For the text-containing cell, return its midpoint in (x, y) coordinate format. 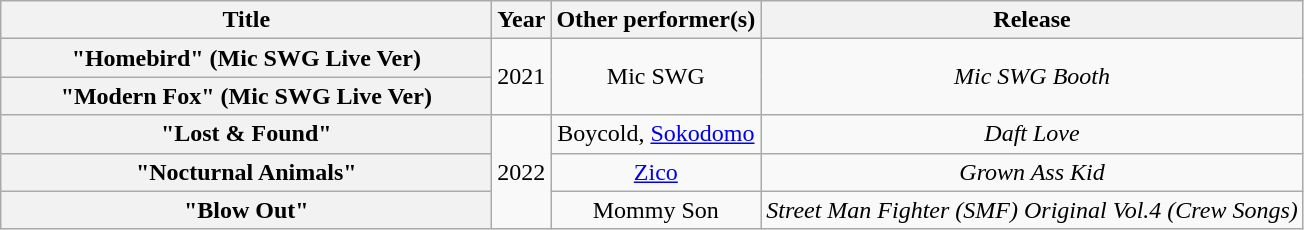
Mommy Son (656, 210)
Grown Ass Kid (1032, 172)
Mic SWG (656, 77)
Title (246, 20)
Boycold, Sokodomo (656, 134)
Daft Love (1032, 134)
2022 (522, 172)
Release (1032, 20)
"Blow Out" (246, 210)
"Homebird" (Mic SWG Live Ver) (246, 58)
Other performer(s) (656, 20)
"Lost & Found" (246, 134)
"Nocturnal Animals" (246, 172)
"Modern Fox" (Mic SWG Live Ver) (246, 96)
Street Man Fighter (SMF) Original Vol.4 (Crew Songs) (1032, 210)
Year (522, 20)
Mic SWG Booth (1032, 77)
Zico (656, 172)
2021 (522, 77)
